Extract the (X, Y) coordinate from the center of the cell holding the provided text.  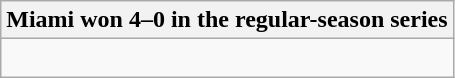
Miami won 4–0 in the regular-season series (227, 20)
